Pinpoint the cell where the given text exists, returning its (X, Y) midpoint coordinate. 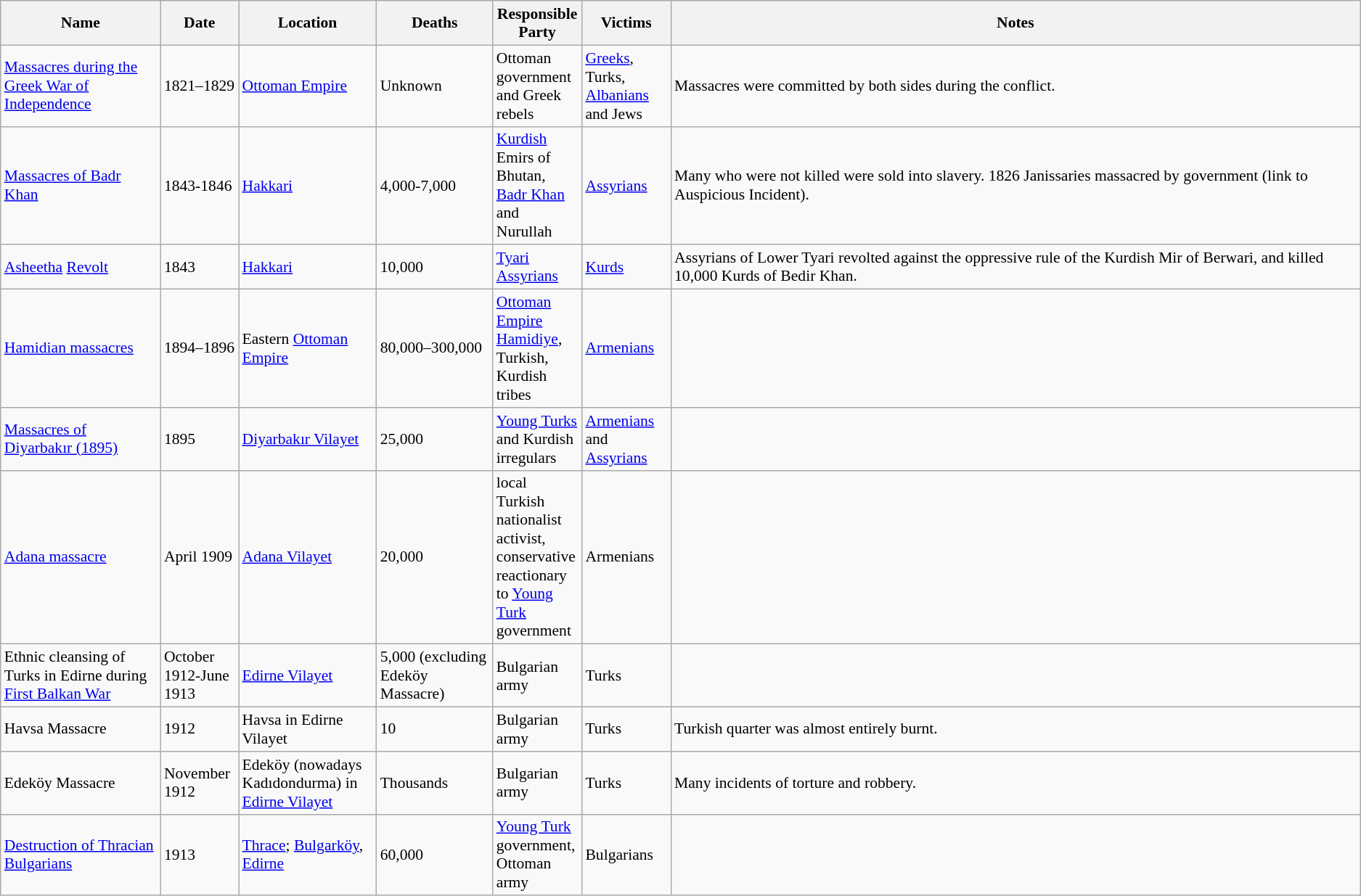
Many incidents of torture and robbery. (1015, 784)
Assyrians (626, 186)
Edeköy (nowadays Kadıdondurma) in Edirne Vilayet (307, 784)
Greeks, Turks, Albanians and Jews (626, 86)
Armenians and Assyrians (626, 440)
10,000 (435, 267)
1843-1846 (200, 186)
Eastern Ottoman Empire (307, 348)
Tyari Assyrians (537, 267)
60,000 (435, 855)
25,000 (435, 440)
20,000 (435, 557)
Massacres were committed by both sides during the conflict. (1015, 86)
Massacres of Badr Khan (81, 186)
Location (307, 23)
1913 (200, 855)
November 1912 (200, 784)
Adana massacre (81, 557)
Adana Vilayet (307, 557)
Diyarbakır Vilayet (307, 440)
April 1909 (200, 557)
Responsible Party (537, 23)
Assyrians of Lower Tyari revolted against the oppressive rule of the Kurdish Mir of Berwari, and killed 10,000 Kurds of Bedir Khan. (1015, 267)
1843 (200, 267)
Edirne Vilayet (307, 676)
Ethnic cleansing of Turks in Edirne during First Balkan War (81, 676)
Notes (1015, 23)
Name (81, 23)
1821–1829 (200, 86)
5,000 (excluding Edeköy Massacre) (435, 676)
80,000–300,000 (435, 348)
Ottoman EmpireHamidiye,Turkish, Kurdish tribes (537, 348)
Unknown (435, 86)
Havsa Massacre (81, 730)
Bulgarians (626, 855)
Young Turks and Kurdish irregulars (537, 440)
Havsa in Edirne Vilayet (307, 730)
Edeköy Massacre (81, 784)
Thousands (435, 784)
Turkish quarter was almost entirely burnt. (1015, 730)
Kurdish Emirs of Bhutan, Badr Khan and Nurullah (537, 186)
Massacres of Diyarbakır (1895) (81, 440)
Date (200, 23)
Many who were not killed were sold into slavery. 1826 Janissaries massacred by government (link to Auspicious Incident). (1015, 186)
1894–1896 (200, 348)
Victims (626, 23)
Ottoman government and Greek rebels (537, 86)
Hamidian massacres (81, 348)
Kurds (626, 267)
1895 (200, 440)
Ottoman Empire (307, 86)
October 1912-June 1913 (200, 676)
10 (435, 730)
4,000-7,000 (435, 186)
Asheetha Revolt (81, 267)
1912 (200, 730)
Destruction of Thracian Bulgarians (81, 855)
local Turkish nationalist activist, conservative reactionary to Young Turk government (537, 557)
Massacres during the Greek War of Independence (81, 86)
Deaths (435, 23)
Thrace; Bulgarköy, Edirne (307, 855)
Young Turk government, Ottoman army (537, 855)
